Pinpoint the cell where the given text exists, returning its [x, y] midpoint coordinate. 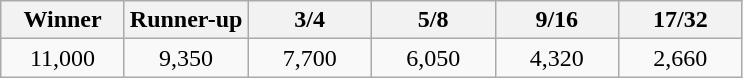
9/16 [557, 20]
Winner [63, 20]
9,350 [186, 58]
11,000 [63, 58]
3/4 [310, 20]
7,700 [310, 58]
6,050 [433, 58]
2,660 [681, 58]
Runner-up [186, 20]
4,320 [557, 58]
17/32 [681, 20]
5/8 [433, 20]
